From the cell containing the given text, extract its center point as (x, y) coordinate. 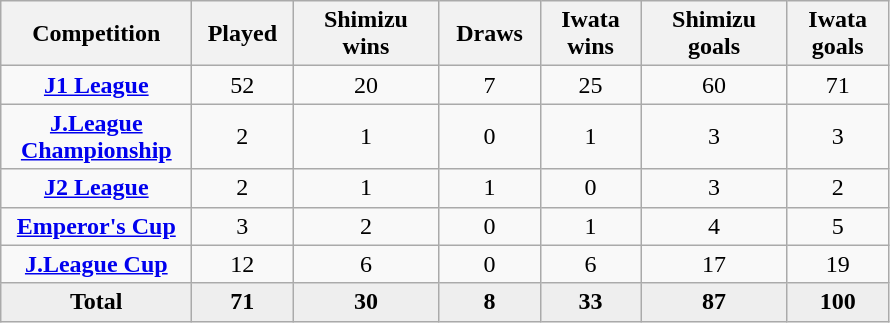
Draws (490, 34)
12 (242, 264)
4 (714, 226)
60 (714, 85)
J2 League (96, 188)
33 (590, 302)
Shimizu wins (366, 34)
8 (490, 302)
19 (838, 264)
Played (242, 34)
5 (838, 226)
Emperor's Cup (96, 226)
25 (590, 85)
20 (366, 85)
J.League Cup (96, 264)
Iwata wins (590, 34)
Total (96, 302)
7 (490, 85)
Shimizu goals (714, 34)
Competition (96, 34)
52 (242, 85)
J1 League (96, 85)
J.League Championship (96, 136)
87 (714, 302)
30 (366, 302)
Iwata goals (838, 34)
17 (714, 264)
100 (838, 302)
